For the text-containing cell, return its midpoint in (x, y) coordinate format. 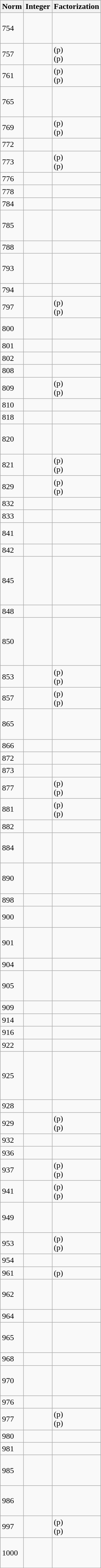
909 (12, 1007)
928 (12, 1106)
954 (12, 1260)
Integer (38, 7)
925 (12, 1076)
962 (12, 1294)
794 (12, 290)
833 (12, 516)
873 (12, 771)
936 (12, 1153)
922 (12, 1045)
968 (12, 1359)
845 (12, 581)
970 (12, 1380)
901 (12, 943)
904 (12, 964)
905 (12, 986)
882 (12, 826)
941 (12, 1191)
778 (12, 191)
808 (12, 371)
829 (12, 486)
821 (12, 465)
Norm (12, 7)
761 (12, 75)
Factorization (77, 7)
877 (12, 788)
985 (12, 1470)
784 (12, 204)
898 (12, 900)
890 (12, 878)
800 (12, 329)
772 (12, 145)
937 (12, 1169)
916 (12, 1033)
757 (12, 54)
853 (12, 677)
884 (12, 848)
986 (12, 1501)
841 (12, 533)
900 (12, 917)
818 (12, 417)
866 (12, 745)
857 (12, 698)
773 (12, 161)
1000 (12, 1552)
850 (12, 642)
793 (12, 269)
785 (12, 225)
769 (12, 128)
848 (12, 611)
980 (12, 1436)
881 (12, 809)
797 (12, 307)
788 (12, 247)
820 (12, 439)
961 (12, 1273)
776 (12, 179)
832 (12, 503)
810 (12, 405)
801 (12, 346)
754 (12, 28)
872 (12, 758)
(p) (77, 1273)
802 (12, 358)
765 (12, 102)
965 (12, 1337)
997 (12, 1527)
914 (12, 1020)
932 (12, 1140)
842 (12, 550)
981 (12, 1449)
977 (12, 1419)
976 (12, 1402)
809 (12, 388)
865 (12, 724)
929 (12, 1123)
964 (12, 1316)
949 (12, 1217)
953 (12, 1244)
